Output the [X, Y] coordinate of the center of the cell containing the given text.  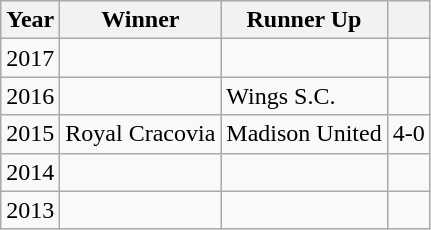
Wings S.C. [304, 96]
Year [30, 20]
2016 [30, 96]
2013 [30, 210]
2015 [30, 134]
Runner Up [304, 20]
2017 [30, 58]
4-0 [408, 134]
2014 [30, 172]
Winner [140, 20]
Royal Cracovia [140, 134]
Madison United [304, 134]
